Provide the (X, Y) coordinate of the cell's center where the given text is located.  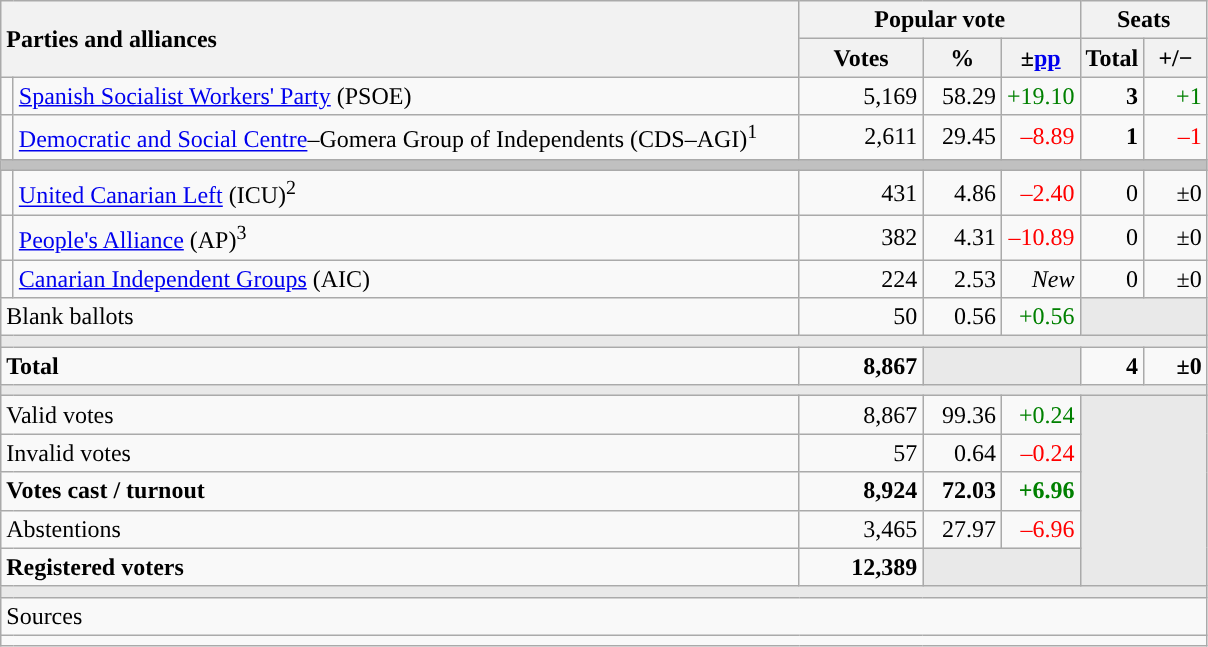
72.03 (962, 491)
29.45 (962, 138)
Spanish Socialist Workers' Party (PSOE) (406, 96)
Seats (1144, 20)
12,389 (861, 567)
Registered voters (400, 567)
Valid votes (400, 415)
–2.40 (1040, 194)
±pp (1040, 58)
+0.24 (1040, 415)
+0.56 (1040, 317)
% (962, 58)
Votes (861, 58)
2.53 (962, 279)
People's Alliance (AP)3 (406, 238)
Votes cast / turnout (400, 491)
+19.10 (1040, 96)
382 (861, 238)
Abstentions (400, 529)
–10.89 (1040, 238)
Blank ballots (400, 317)
Popular vote (940, 20)
Sources (604, 616)
Canarian Independent Groups (AIC) (406, 279)
1 (1112, 138)
5,169 (861, 96)
3,465 (861, 529)
99.36 (962, 415)
3 (1112, 96)
27.97 (962, 529)
Democratic and Social Centre–Gomera Group of Independents (CDS–AGI)1 (406, 138)
United Canarian Left (ICU)2 (406, 194)
57 (861, 453)
50 (861, 317)
–0.24 (1040, 453)
–8.89 (1040, 138)
New (1040, 279)
–6.96 (1040, 529)
8,924 (861, 491)
+6.96 (1040, 491)
–1 (1176, 138)
+1 (1176, 96)
4.86 (962, 194)
224 (861, 279)
Invalid votes (400, 453)
58.29 (962, 96)
0.56 (962, 317)
Parties and alliances (400, 39)
4 (1112, 366)
4.31 (962, 238)
0.64 (962, 453)
2,611 (861, 138)
+/− (1176, 58)
431 (861, 194)
